Find where the given text appears and provide that cell's center as [X, Y] coordinate. 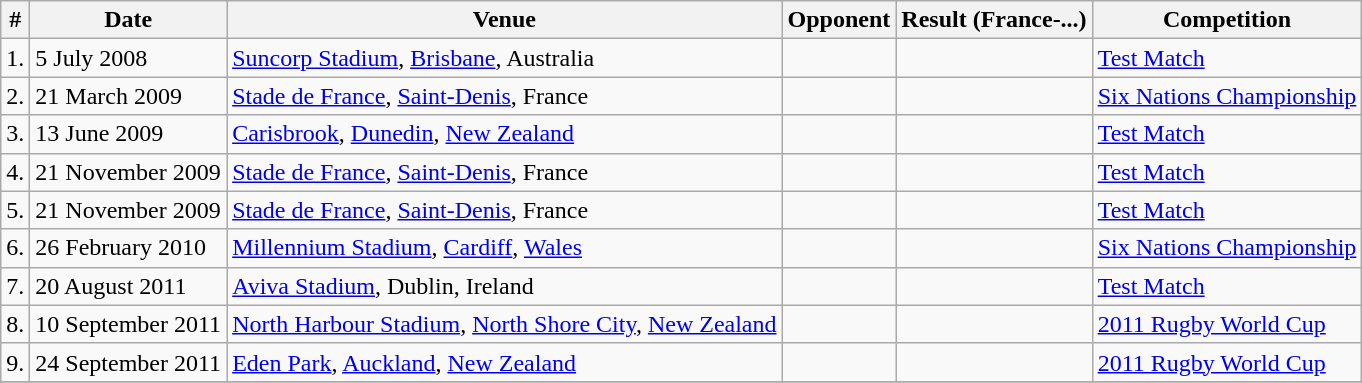
13 June 2009 [128, 134]
4. [16, 172]
Result (France-...) [994, 20]
5. [16, 210]
North Harbour Stadium, North Shore City, New Zealand [504, 324]
Date [128, 20]
20 August 2011 [128, 286]
1. [16, 58]
Eden Park, Auckland, New Zealand [504, 362]
3. [16, 134]
9. [16, 362]
Competition [1227, 20]
7. [16, 286]
Opponent [839, 20]
8. [16, 324]
2. [16, 96]
Aviva Stadium, Dublin, Ireland [504, 286]
5 July 2008 [128, 58]
21 March 2009 [128, 96]
24 September 2011 [128, 362]
Venue [504, 20]
# [16, 20]
Suncorp Stadium, Brisbane, Australia [504, 58]
26 February 2010 [128, 248]
Millennium Stadium, Cardiff, Wales [504, 248]
10 September 2011 [128, 324]
6. [16, 248]
Carisbrook, Dunedin, New Zealand [504, 134]
